Extract the (X, Y) coordinate from the center of the cell holding the provided text.  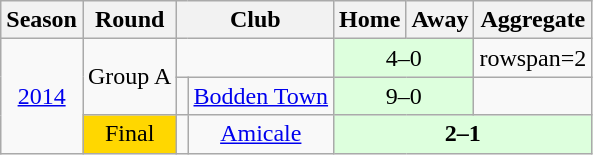
Final (129, 134)
9–0 (404, 96)
Season (42, 20)
Aggregate (533, 20)
4–0 (404, 58)
Away (440, 20)
2–1 (463, 134)
rowspan=2 (533, 58)
Home (370, 20)
2014 (42, 96)
Group A (129, 77)
Round (129, 20)
Club (256, 20)
Amicale (261, 134)
Bodden Town (261, 96)
